Find where the given text appears and provide that cell's center as (x, y) coordinate. 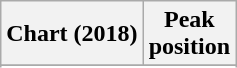
Chart (2018) (72, 34)
Peakposition (189, 34)
